For the text-containing cell, return its midpoint in [x, y] coordinate format. 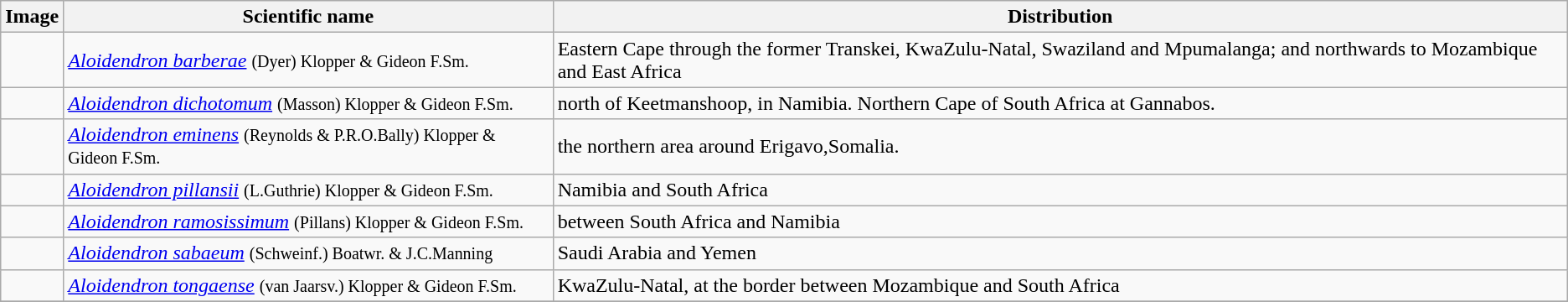
between South Africa and Namibia [1060, 221]
Aloidendron ramosissimum (Pillans) Klopper & Gideon F.Sm. [308, 221]
Aloidendron dichotomum (Masson) Klopper & Gideon F.Sm. [308, 103]
Namibia and South Africa [1060, 190]
Saudi Arabia and Yemen [1060, 253]
north of Keetmanshoop, in Namibia. Northern Cape of South Africa at Gannabos. [1060, 103]
Aloidendron tongaense (van Jaarsv.) Klopper & Gideon F.Sm. [308, 285]
Image [32, 17]
Eastern Cape through the former Transkei, KwaZulu-Natal, Swaziland and Mpumalanga; and northwards to Mozambique and East Africa [1060, 60]
Aloidendron barberae (Dyer) Klopper & Gideon F.Sm. [308, 60]
Aloidendron eminens (Reynolds & P.R.O.Bally) Klopper & Gideon F.Sm. [308, 146]
KwaZulu-Natal, at the border between Mozambique and South Africa [1060, 285]
Distribution [1060, 17]
Aloidendron pillansii (L.Guthrie) Klopper & Gideon F.Sm. [308, 190]
Aloidendron sabaeum (Schweinf.) Boatwr. & J.C.Manning [308, 253]
the northern area around Erigavo,Somalia. [1060, 146]
Scientific name [308, 17]
